Provide the (x, y) coordinate of the cell's center where the given text is located.  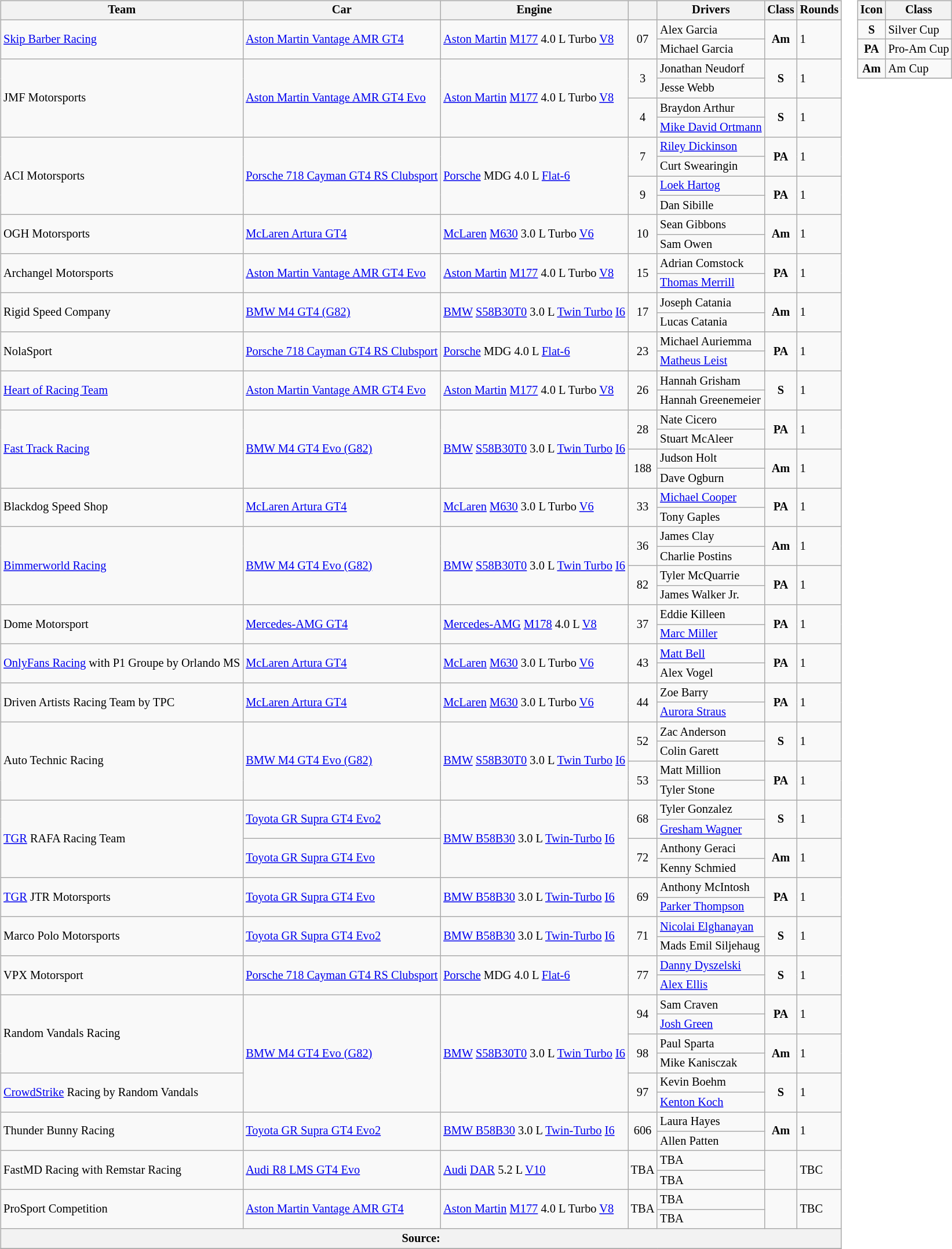
Colin Garett (710, 751)
Random Vandals Racing (122, 1033)
Braydon Arthur (710, 108)
Alex Vogel (710, 673)
94 (643, 1014)
CrowdStrike Racing by Random Vandals (122, 1093)
Kenton Koch (710, 1102)
Jonathan Neudorf (710, 69)
Anthony McIntosh (710, 888)
Blackdog Speed Shop (122, 507)
Michael Auriemma (710, 342)
Tyler Stone (710, 790)
TGR RAFA Racing Team (122, 839)
Dome Motorsport (122, 624)
Stuart McAleer (710, 439)
Team (122, 10)
44 (643, 702)
17 (643, 312)
Adrian Comstock (710, 264)
4 (643, 117)
BMW M4 GT4 (G82) (342, 312)
Source: (421, 1239)
68 (643, 819)
Charlie Postins (710, 556)
Michael Cooper (710, 498)
Nicolai Elghanayan (710, 926)
Drivers (710, 10)
Car (342, 10)
28 (643, 429)
Curt Swearingin (710, 166)
Zoe Barry (710, 693)
72 (643, 859)
3 (643, 79)
TGR JTR Motorsports (122, 897)
26 (643, 390)
Jesse Webb (710, 88)
Fast Track Racing (122, 448)
Dan Sibille (710, 205)
NolaSport (122, 351)
Rigid Speed Company (122, 312)
43 (643, 663)
Mercedes-AMG M178 4.0 L V8 (534, 624)
Kenny Schmied (710, 868)
Thomas Merrill (710, 283)
Rounds (819, 10)
Driven Artists Racing Team by TPC (122, 702)
69 (643, 897)
Aurora Straus (710, 712)
Heart of Racing Team (122, 390)
Mads Emil Siljehaug (710, 946)
Bimmerworld Racing (122, 565)
Judson Holt (710, 459)
Josh Green (710, 1024)
7 (643, 156)
77 (643, 976)
97 (643, 1093)
Icon (871, 10)
52 (643, 742)
James Walker Jr. (710, 595)
Pro-Am Cup (918, 49)
Audi R8 LMS GT4 Evo (342, 1170)
Matt Million (710, 770)
Zac Anderson (710, 732)
Auto Technic Racing (122, 761)
10 (643, 234)
Allen Patten (710, 1141)
James Clay (710, 536)
15 (643, 273)
Audi DAR 5.2 L V10 (534, 1170)
Engine (534, 10)
Tyler McQuarrie (710, 576)
Thunder Bunny Racing (122, 1131)
Lucas Catania (710, 322)
Archangel Motorsports (122, 273)
OGH Motorsports (122, 234)
Marc Miller (710, 634)
JMF Motorsports (122, 98)
Tony Gaples (710, 517)
Marco Polo Motorsports (122, 936)
Sam Owen (710, 244)
33 (643, 507)
Nate Cicero (710, 419)
23 (643, 351)
98 (643, 1053)
71 (643, 936)
FastMD Racing with Remstar Racing (122, 1170)
Eddie Killeen (710, 615)
Riley Dickinson (710, 147)
Gresham Wagner (710, 829)
Tyler Gonzalez (710, 810)
Am Cup (918, 69)
Matheus Leist (710, 361)
37 (643, 624)
Matt Bell (710, 653)
Alex Ellis (710, 985)
07 (643, 39)
Mike Kanisczak (710, 1063)
606 (643, 1131)
ProSport Competition (122, 1210)
Dave Ogburn (710, 478)
53 (643, 780)
Anthony Geraci (710, 849)
Alex Garcia (710, 30)
ACI Motorsports (122, 176)
188 (643, 468)
82 (643, 585)
Skip Barber Racing (122, 39)
Kevin Boehm (710, 1083)
Loek Hartog (710, 186)
Parker Thompson (710, 907)
Paul Sparta (710, 1043)
Silver Cup (918, 30)
Danny Dyszelski (710, 966)
Hannah Greenemeier (710, 400)
Laura Hayes (710, 1122)
Mercedes-AMG GT4 (342, 624)
36 (643, 546)
OnlyFans Racing with P1 Groupe by Orlando MS (122, 663)
Hannah Grisham (710, 381)
9 (643, 196)
Mike David Ortmann (710, 127)
Joseph Catania (710, 302)
Michael Garcia (710, 49)
Sean Gibbons (710, 225)
VPX Motorsport (122, 976)
Sam Craven (710, 1005)
